Extract the [x, y] coordinate from the center of the cell holding the provided text.  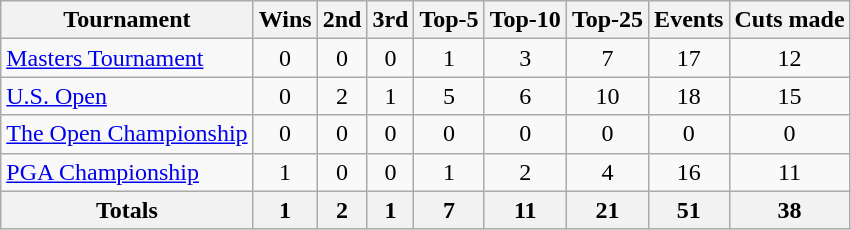
51 [689, 210]
12 [790, 58]
U.S. Open [127, 96]
PGA Championship [127, 172]
Totals [127, 210]
21 [607, 210]
15 [790, 96]
16 [689, 172]
Cuts made [790, 20]
38 [790, 210]
Top-25 [607, 20]
Tournament [127, 20]
Top-10 [525, 20]
Top-5 [449, 20]
3rd [390, 20]
Events [689, 20]
2nd [342, 20]
The Open Championship [127, 134]
4 [607, 172]
6 [525, 96]
Wins [285, 20]
3 [525, 58]
10 [607, 96]
Masters Tournament [127, 58]
18 [689, 96]
17 [689, 58]
5 [449, 96]
